From the cell containing the given text, extract its center point as [X, Y] coordinate. 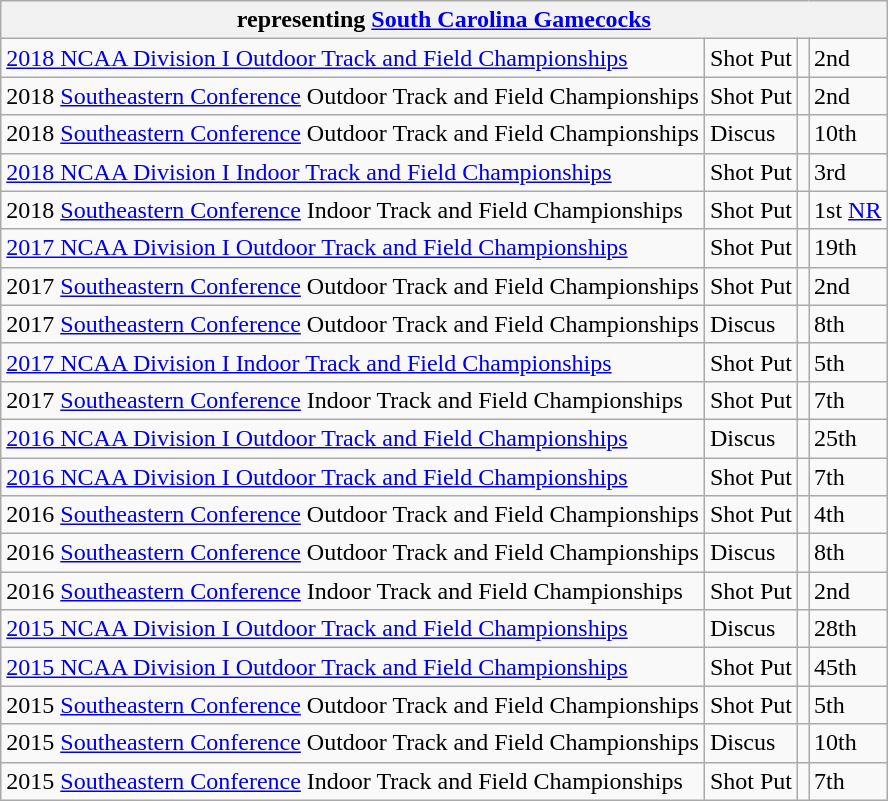
25th [848, 438]
45th [848, 667]
19th [848, 248]
4th [848, 515]
3rd [848, 172]
2017 NCAA Division I Outdoor Track and Field Championships [353, 248]
2017 Southeastern Conference Indoor Track and Field Championships [353, 400]
28th [848, 629]
2018 Southeastern Conference Indoor Track and Field Championships [353, 210]
2018 NCAA Division I Outdoor Track and Field Championships [353, 58]
1st NR [848, 210]
representing South Carolina Gamecocks [444, 20]
2018 NCAA Division I Indoor Track and Field Championships [353, 172]
2016 Southeastern Conference Indoor Track and Field Championships [353, 591]
2017 NCAA Division I Indoor Track and Field Championships [353, 362]
2015 Southeastern Conference Indoor Track and Field Championships [353, 781]
